Determine the (X, Y) coordinate at the center of the cell enclosing the given text.  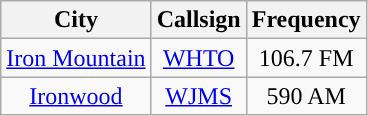
Ironwood (76, 96)
Callsign (198, 20)
590 AM (306, 96)
Frequency (306, 20)
Iron Mountain (76, 58)
106.7 FM (306, 58)
City (76, 20)
WHTO (198, 58)
WJMS (198, 96)
